Search for the cell housing the specified text and yield its [X, Y] center coordinate. 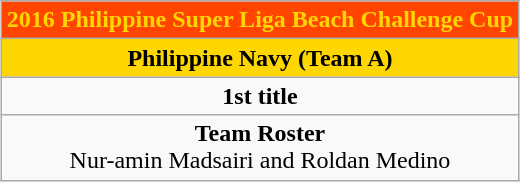
Philippine Navy (Team A) [260, 58]
1st title [260, 96]
2016 Philippine Super Liga Beach Challenge Cup [260, 20]
Team RosterNur-amin Madsairi and Roldan Medino [260, 148]
